Determine the [x, y] coordinate at the center of the cell enclosing the given text.  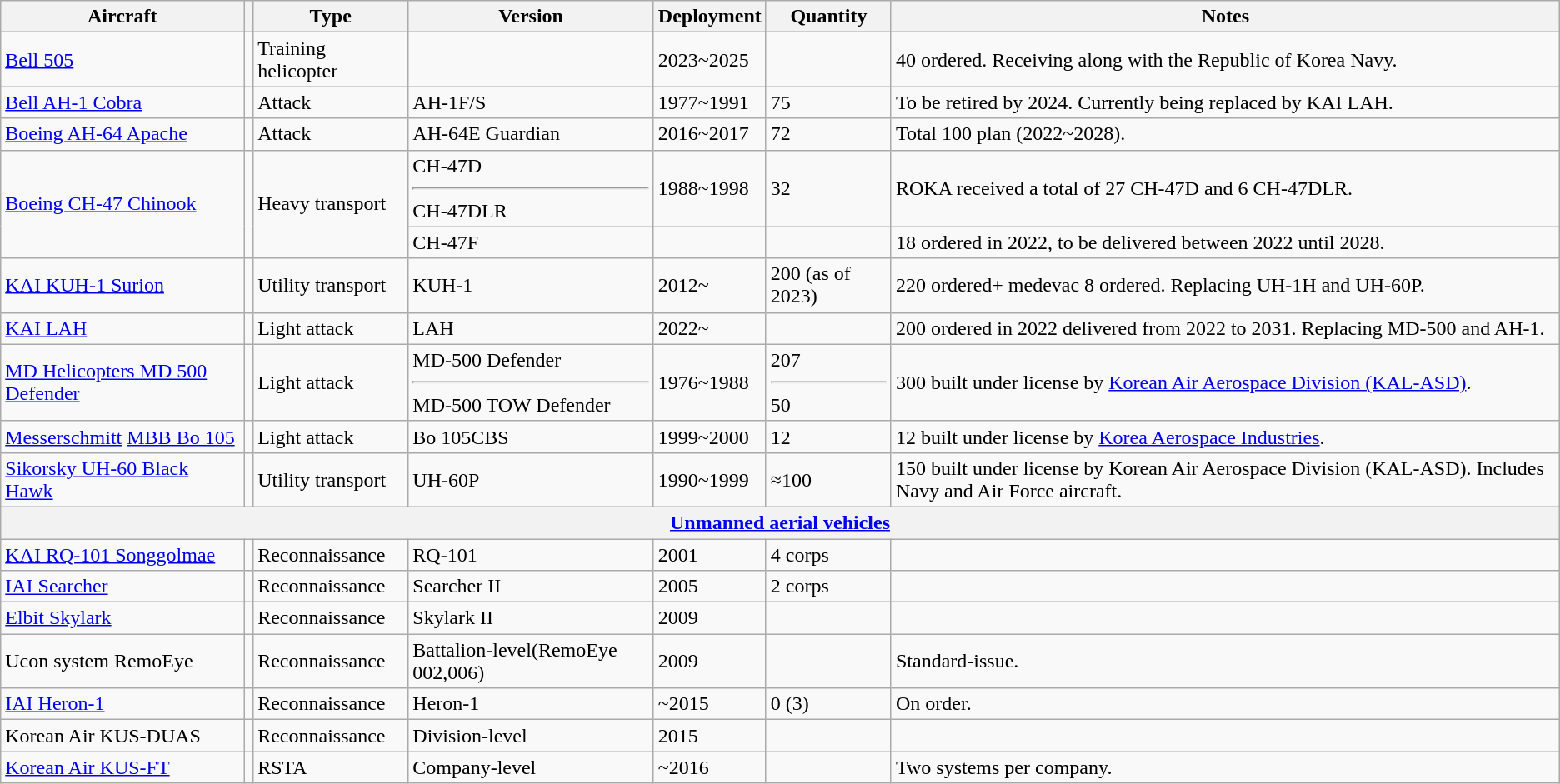
220 ordered+ medevac 8 ordered. Replacing UH-1H and UH-60P. [1225, 285]
Unmanned aerial vehicles [780, 522]
Total 100 plan (2022~2028). [1225, 134]
KAI RQ-101 Songgolmae [122, 554]
~2016 [710, 767]
AH-1F/S [532, 102]
0 (3) [828, 704]
Bell AH-1 Cobra [122, 102]
ROKA received a total of 27 CH-47D and 6 CH-47DLR. [1225, 188]
1990~1999 [710, 480]
Battalion-level(RemoEye 002,006) [532, 662]
Bell 505 [122, 60]
207 50 [828, 382]
Searcher II [532, 587]
4 corps [828, 554]
Division-level [532, 736]
18 ordered in 2022, to be delivered between 2022 until 2028. [1225, 242]
Ucon system RemoEye [122, 662]
Sikorsky UH-60 Black Hawk [122, 480]
Two systems per company. [1225, 767]
Standard-issue. [1225, 662]
Elbit Skylark [122, 618]
Training helicopter [331, 60]
1988~1998 [710, 188]
LAH [532, 328]
2001 [710, 554]
Notes [1225, 17]
Company-level [532, 767]
~2015 [710, 704]
40 ordered. Receiving along with the Republic of Korea Navy. [1225, 60]
300 built under license by Korean Air Aerospace Division (KAL-ASD). [1225, 382]
150 built under license by Korean Air Aerospace Division (KAL-ASD). Includes Navy and Air Force aircraft. [1225, 480]
≈100 [828, 480]
2022~ [710, 328]
200 ordered in 2022 delivered from 2022 to 2031. Replacing MD-500 and AH-1. [1225, 328]
KUH-1 [532, 285]
KAI LAH [122, 328]
Messerschmitt MBB Bo 105 [122, 437]
UH-60P [532, 480]
1999~2000 [710, 437]
MD Helicopters MD 500 Defender [122, 382]
2 corps [828, 587]
Heavy transport [331, 204]
Korean Air KUS-DUAS [122, 736]
Quantity [828, 17]
1977~1991 [710, 102]
Boeing AH-64 Apache [122, 134]
CH-47F [532, 242]
MD-500 Defender MD-500 TOW Defender [532, 382]
12 built under license by Korea Aerospace Industries. [1225, 437]
32 [828, 188]
72 [828, 134]
2016~2017 [710, 134]
IAI Searcher [122, 587]
Deployment [710, 17]
Bo 105CBS [532, 437]
Heron-1 [532, 704]
AH-64E Guardian [532, 134]
Type [331, 17]
Boeing CH-47 Chinook [122, 204]
RQ-101 [532, 554]
200 (as of 2023) [828, 285]
IAI Heron-1 [122, 704]
12 [828, 437]
Version [532, 17]
2012~ [710, 285]
1976~1988 [710, 382]
Skylark II [532, 618]
On order. [1225, 704]
75 [828, 102]
2005 [710, 587]
Korean Air KUS-FT [122, 767]
To be retired by 2024. Currently being replaced by KAI LAH. [1225, 102]
Aircraft [122, 17]
RSTA [331, 767]
2015 [710, 736]
CH-47D CH-47DLR [532, 188]
KAI KUH-1 Surion [122, 285]
2023~2025 [710, 60]
